Detect which cell encompasses the target text, then output its (X, Y) center coordinate. 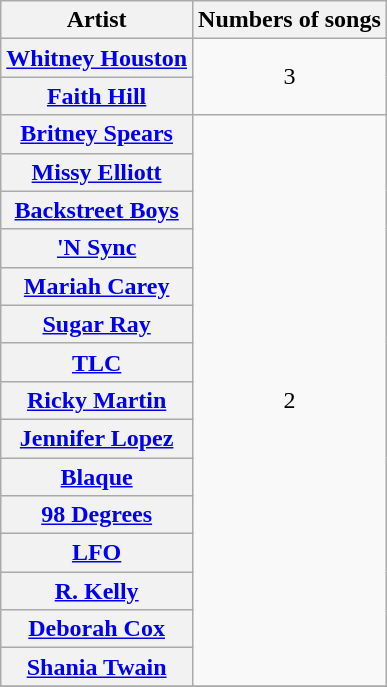
TLC (97, 362)
Missy Elliott (97, 172)
Blaque (97, 477)
R. Kelly (97, 591)
LFO (97, 553)
Artist (97, 20)
Deborah Cox (97, 629)
Sugar Ray (97, 324)
Jennifer Lopez (97, 438)
Shania Twain (97, 667)
2 (290, 400)
Mariah Carey (97, 286)
Faith Hill (97, 96)
Ricky Martin (97, 400)
98 Degrees (97, 515)
'N Sync (97, 248)
Numbers of songs (290, 20)
Whitney Houston (97, 58)
3 (290, 77)
Backstreet Boys (97, 210)
Britney Spears (97, 134)
